From the cell containing the given text, extract its center point as (X, Y) coordinate. 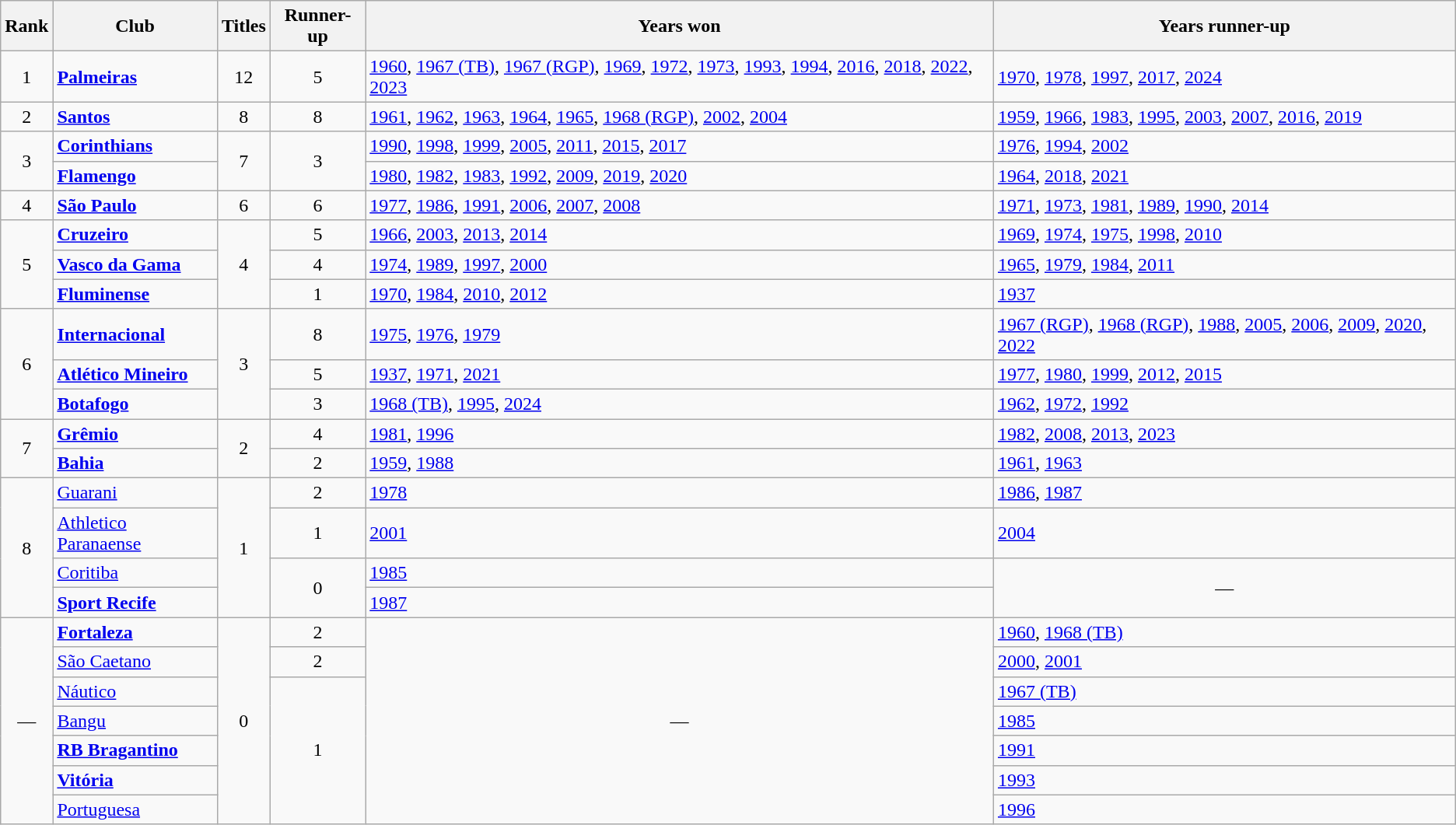
Atlético Mineiro (135, 374)
Club (135, 26)
1969, 1974, 1975, 1998, 2010 (1224, 235)
Coritiba (135, 573)
1986, 1987 (1224, 493)
2001 (680, 533)
1967 (TB) (1224, 691)
Athletico Paranaense (135, 533)
Palmeiras (135, 76)
São Caetano (135, 662)
São Paulo (135, 205)
Internacional (135, 334)
1961, 1962, 1963, 1964, 1965, 1968 (RGP), 2002, 2004 (680, 117)
1970, 1984, 2010, 2012 (680, 294)
1991 (1224, 750)
Fortaleza (135, 632)
Portuguesa (135, 809)
Runner-up (317, 26)
1966, 2003, 2013, 2014 (680, 235)
Years won (680, 26)
Náutico (135, 691)
1962, 1972, 1992 (1224, 404)
1964, 2018, 2021 (1224, 176)
Fluminense (135, 294)
Vasco da Gama (135, 264)
Botafogo (135, 404)
1980, 1982, 1983, 1992, 2009, 2019, 2020 (680, 176)
1968 (TB), 1995, 2024 (680, 404)
Rank (26, 26)
1960, 1968 (TB) (1224, 632)
Corinthians (135, 146)
Bangu (135, 721)
12 (243, 76)
2004 (1224, 533)
1976, 1994, 2002 (1224, 146)
Years runner-up (1224, 26)
1965, 1979, 1984, 2011 (1224, 264)
Grêmio (135, 433)
1967 (RGP), 1968 (RGP), 1988, 2005, 2006, 2009, 2020, 2022 (1224, 334)
Titles (243, 26)
1937 (1224, 294)
1977, 1986, 1991, 2006, 2007, 2008 (680, 205)
1996 (1224, 809)
1975, 1976, 1979 (680, 334)
1982, 2008, 2013, 2023 (1224, 433)
1961, 1963 (1224, 463)
Vitória (135, 780)
1959, 1988 (680, 463)
Sport Recife (135, 603)
1971, 1973, 1981, 1989, 1990, 2014 (1224, 205)
Bahia (135, 463)
2000, 2001 (1224, 662)
Santos (135, 117)
Cruzeiro (135, 235)
1990, 1998, 1999, 2005, 2011, 2015, 2017 (680, 146)
1960, 1967 (TB), 1967 (RGP), 1969, 1972, 1973, 1993, 1994, 2016, 2018, 2022, 2023 (680, 76)
1974, 1989, 1997, 2000 (680, 264)
Flamengo (135, 176)
RB Bragantino (135, 750)
1970, 1978, 1997, 2017, 2024 (1224, 76)
1977, 1980, 1999, 2012, 2015 (1224, 374)
1993 (1224, 780)
1959, 1966, 1983, 1995, 2003, 2007, 2016, 2019 (1224, 117)
1981, 1996 (680, 433)
Guarani (135, 493)
1937, 1971, 2021 (680, 374)
1978 (680, 493)
1987 (680, 603)
